Locate the cell with the specified text and output its (X, Y) center coordinate. 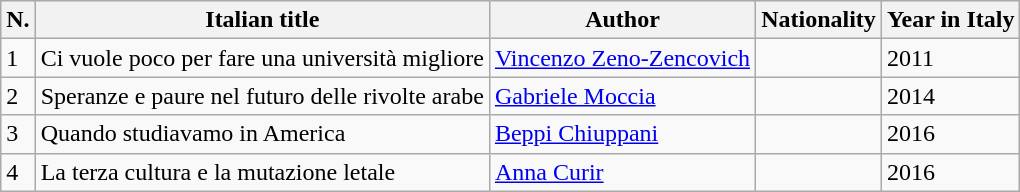
1 (18, 58)
3 (18, 134)
Quando studiavamo in America (262, 134)
N. (18, 20)
Year in Italy (950, 20)
Anna Curir (622, 172)
Author (622, 20)
Gabriele Moccia (622, 96)
4 (18, 172)
La terza cultura e la mutazione letale (262, 172)
2011 (950, 58)
2 (18, 96)
Nationality (819, 20)
2014 (950, 96)
Beppi Chiuppani (622, 134)
Speranze e paure nel futuro delle rivolte arabe (262, 96)
Italian title (262, 20)
Vincenzo Zeno-Zencovich (622, 58)
Ci vuole poco per fare una università migliore (262, 58)
